Capture the cell that displays the provided text and extract its [x, y] central coordinate. 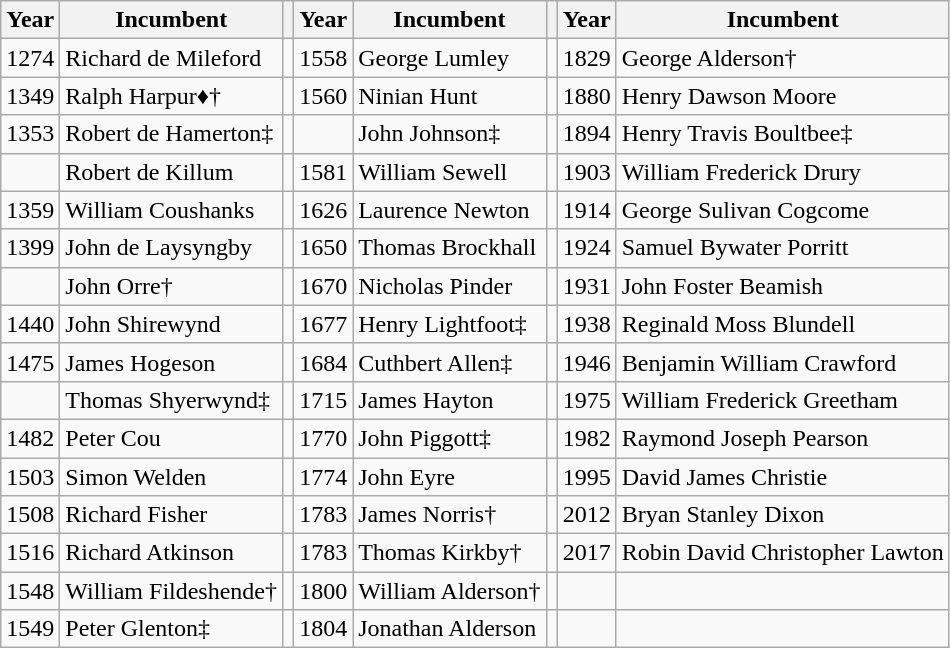
William Coushanks [172, 210]
2017 [586, 553]
Thomas Kirkby† [450, 553]
Ninian Hunt [450, 96]
David James Christie [782, 477]
Bryan Stanley Dixon [782, 515]
Henry Dawson Moore [782, 96]
Peter Cou [172, 438]
1548 [30, 591]
1440 [30, 324]
William Frederick Drury [782, 172]
1359 [30, 210]
1274 [30, 58]
George Lumley [450, 58]
1684 [324, 362]
Raymond Joseph Pearson [782, 438]
William Alderson† [450, 591]
1975 [586, 400]
James Hogeson [172, 362]
1475 [30, 362]
1924 [586, 248]
William Frederick Greetham [782, 400]
Peter Glenton‡ [172, 629]
John de Laysyngby [172, 248]
1715 [324, 400]
1349 [30, 96]
William Fildeshende† [172, 591]
Ralph Harpur♦† [172, 96]
1804 [324, 629]
John Piggott‡ [450, 438]
Henry Lightfoot‡ [450, 324]
Richard de Mileford [172, 58]
1549 [30, 629]
John Orre† [172, 286]
1399 [30, 248]
Thomas Brockhall [450, 248]
1938 [586, 324]
George Alderson† [782, 58]
1503 [30, 477]
1995 [586, 477]
Reginald Moss Blundell [782, 324]
Henry Travis Boultbee‡ [782, 134]
1829 [586, 58]
Richard Atkinson [172, 553]
1677 [324, 324]
1894 [586, 134]
John Eyre [450, 477]
2012 [586, 515]
John Johnson‡ [450, 134]
1482 [30, 438]
1946 [586, 362]
1931 [586, 286]
Nicholas Pinder [450, 286]
1516 [30, 553]
John Shirewynd [172, 324]
1581 [324, 172]
Robin David Christopher Lawton [782, 553]
1914 [586, 210]
1800 [324, 591]
Jonathan Alderson [450, 629]
James Hayton [450, 400]
Cuthbert Allen‡ [450, 362]
1982 [586, 438]
Laurence Newton [450, 210]
1626 [324, 210]
Simon Welden [172, 477]
William Sewell [450, 172]
1774 [324, 477]
George Sulivan Cogcome [782, 210]
1770 [324, 438]
1903 [586, 172]
1558 [324, 58]
James Norris† [450, 515]
Robert de Killum [172, 172]
1880 [586, 96]
Samuel Bywater Porritt [782, 248]
1560 [324, 96]
Benjamin William Crawford [782, 362]
Richard Fisher [172, 515]
Robert de Hamerton‡ [172, 134]
Thomas Shyerwynd‡ [172, 400]
1508 [30, 515]
1670 [324, 286]
1650 [324, 248]
1353 [30, 134]
John Foster Beamish [782, 286]
